Determine the [x, y] coordinate at the center of the cell enclosing the given text.  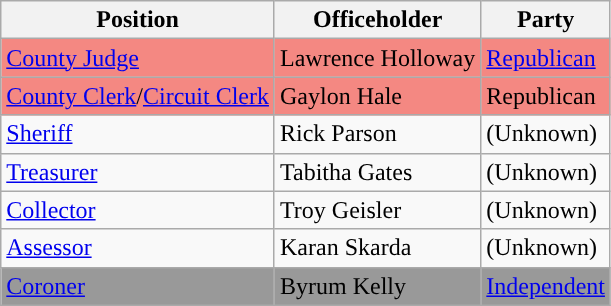
Officeholder [377, 20]
Party [546, 20]
Coroner [138, 286]
Position [138, 20]
Sheriff [138, 134]
Lawrence Holloway [377, 58]
Assessor [138, 248]
Troy Geisler [377, 210]
Independent [546, 286]
Byrum Kelly [377, 286]
Collector [138, 210]
Tabitha Gates [377, 172]
Treasurer [138, 172]
Karan Skarda [377, 248]
County Clerk/Circuit Clerk [138, 96]
Gaylon Hale [377, 96]
Rick Parson [377, 134]
County Judge [138, 58]
